Search for the cell housing the specified text and yield its [X, Y] center coordinate. 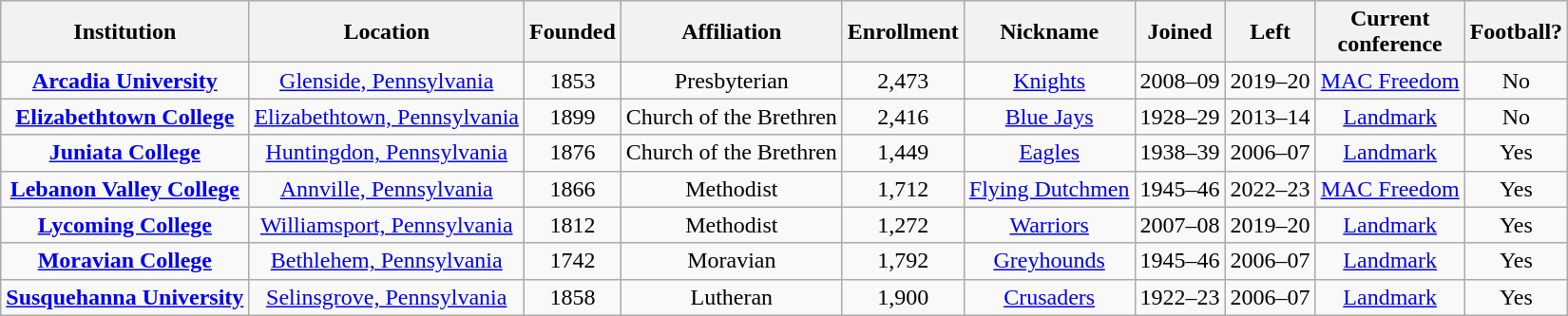
1938–39 [1180, 153]
Moravian College [125, 261]
Eagles [1049, 153]
Enrollment [903, 32]
Susquehanna University [125, 297]
Bethlehem, Pennsylvania [387, 261]
1,712 [903, 189]
1876 [573, 153]
Founded [573, 32]
2022–23 [1270, 189]
Institution [125, 32]
Flying Dutchmen [1049, 189]
1,272 [903, 225]
1858 [573, 297]
Huntingdon, Pennsylvania [387, 153]
Blue Jays [1049, 117]
Glenside, Pennsylvania [387, 81]
Lycoming College [125, 225]
Nickname [1049, 32]
Annville, Pennsylvania [387, 189]
Football? [1516, 32]
Affiliation [732, 32]
Left [1270, 32]
Elizabethtown, Pennsylvania [387, 117]
Crusaders [1049, 297]
Location [387, 32]
1928–29 [1180, 117]
Presbyterian [732, 81]
Knights [1049, 81]
Elizabethtown College [125, 117]
1866 [573, 189]
1812 [573, 225]
2,473 [903, 81]
1853 [573, 81]
2013–14 [1270, 117]
Currentconference [1389, 32]
Lutheran [732, 297]
Joined [1180, 32]
Greyhounds [1049, 261]
1,449 [903, 153]
2,416 [903, 117]
1,792 [903, 261]
1,900 [903, 297]
1742 [573, 261]
Juniata College [125, 153]
1899 [573, 117]
Selinsgrove, Pennsylvania [387, 297]
1922–23 [1180, 297]
2008–09 [1180, 81]
Warriors [1049, 225]
Williamsport, Pennsylvania [387, 225]
Moravian [732, 261]
Lebanon Valley College [125, 189]
2007–08 [1180, 225]
Arcadia University [125, 81]
